Pinpoint the cell where the given text exists, returning its [x, y] midpoint coordinate. 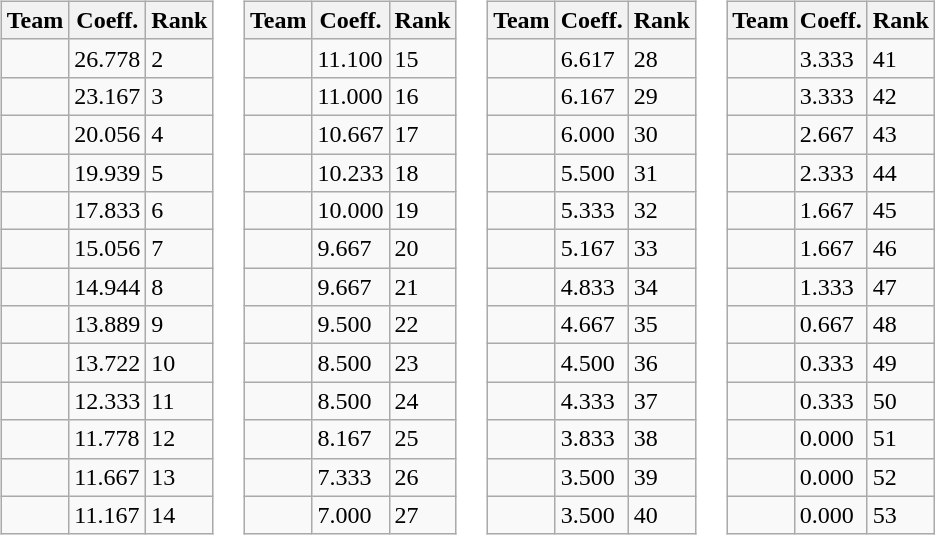
19.939 [108, 173]
49 [900, 363]
19 [422, 211]
12.333 [108, 401]
10.000 [350, 211]
20 [422, 249]
45 [900, 211]
35 [662, 325]
47 [900, 287]
28 [662, 58]
20.056 [108, 134]
10.233 [350, 173]
27 [422, 515]
39 [662, 477]
14.944 [108, 287]
5 [180, 173]
42 [900, 96]
32 [662, 211]
2.667 [830, 134]
24 [422, 401]
33 [662, 249]
11.000 [350, 96]
21 [422, 287]
11 [180, 401]
13.722 [108, 363]
13.889 [108, 325]
14 [180, 515]
10 [180, 363]
6.617 [592, 58]
18 [422, 173]
7.333 [350, 477]
52 [900, 477]
5.167 [592, 249]
15 [422, 58]
9.500 [350, 325]
7.000 [350, 515]
7 [180, 249]
10.667 [350, 134]
11.100 [350, 58]
53 [900, 515]
6 [180, 211]
4.833 [592, 287]
50 [900, 401]
17 [422, 134]
23.167 [108, 96]
43 [900, 134]
31 [662, 173]
16 [422, 96]
5.333 [592, 211]
5.500 [592, 173]
11.167 [108, 515]
46 [900, 249]
6.000 [592, 134]
34 [662, 287]
23 [422, 363]
8 [180, 287]
4.667 [592, 325]
38 [662, 439]
4.333 [592, 401]
48 [900, 325]
13 [180, 477]
3 [180, 96]
29 [662, 96]
11.667 [108, 477]
9 [180, 325]
17.833 [108, 211]
37 [662, 401]
41 [900, 58]
4.500 [592, 363]
36 [662, 363]
2 [180, 58]
2.333 [830, 173]
0.667 [830, 325]
25 [422, 439]
30 [662, 134]
22 [422, 325]
26.778 [108, 58]
3.833 [592, 439]
1.333 [830, 287]
11.778 [108, 439]
44 [900, 173]
6.167 [592, 96]
26 [422, 477]
4 [180, 134]
40 [662, 515]
8.167 [350, 439]
51 [900, 439]
15.056 [108, 249]
12 [180, 439]
